Capture the cell that displays the provided text and extract its [X, Y] central coordinate. 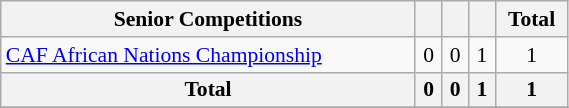
CAF African Nations Championship [208, 55]
Senior Competitions [208, 19]
